Extract the (x, y) coordinate from the center of the cell holding the provided text.  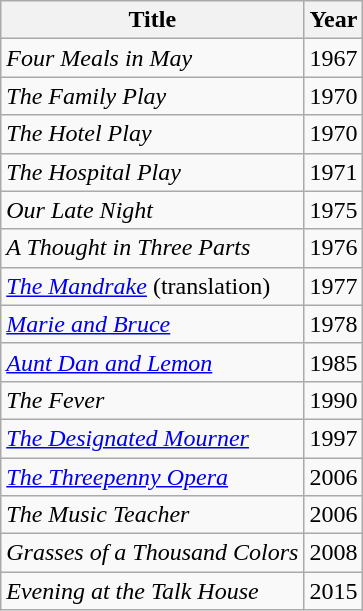
2015 (334, 591)
Grasses of a Thousand Colors (152, 553)
1976 (334, 248)
The Family Play (152, 96)
Aunt Dan and Lemon (152, 362)
Title (152, 20)
The Designated Mourner (152, 438)
2008 (334, 553)
The Threepenny Opera (152, 477)
Marie and Bruce (152, 324)
Our Late Night (152, 210)
1997 (334, 438)
Year (334, 20)
The Music Teacher (152, 515)
The Hotel Play (152, 134)
1975 (334, 210)
1967 (334, 58)
A Thought in Three Parts (152, 248)
The Fever (152, 400)
The Hospital Play (152, 172)
1985 (334, 362)
1971 (334, 172)
1978 (334, 324)
The Mandrake (translation) (152, 286)
Four Meals in May (152, 58)
1977 (334, 286)
Evening at the Talk House (152, 591)
1990 (334, 400)
